For the text-containing cell, return its midpoint in (x, y) coordinate format. 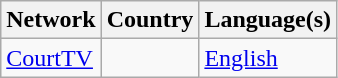
Network (51, 20)
CourtTV (51, 58)
Country (150, 20)
Language(s) (268, 20)
English (268, 58)
